Pinpoint the cell where the given text exists, returning its [x, y] midpoint coordinate. 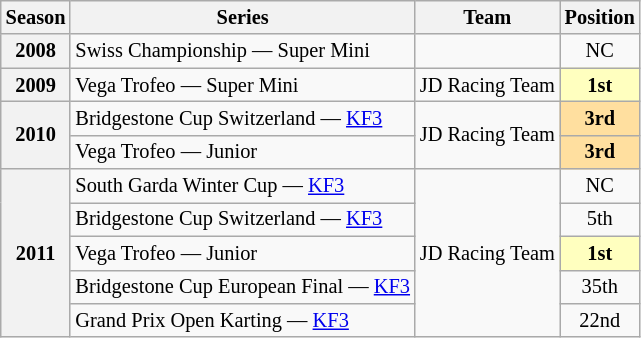
Bridgestone Cup European Final — KF3 [242, 287]
2008 [36, 51]
South Garda Winter Cup — KF3 [242, 186]
5th [600, 219]
Position [600, 17]
Series [242, 17]
Team [488, 17]
22nd [600, 320]
Season [36, 17]
Grand Prix Open Karting — KF3 [242, 320]
Swiss Championship — Super Mini [242, 51]
2010 [36, 134]
2011 [36, 253]
Vega Trofeo — Super Mini [242, 85]
2009 [36, 85]
35th [600, 287]
